Find where the given text appears and provide that cell's center as [X, Y] coordinate. 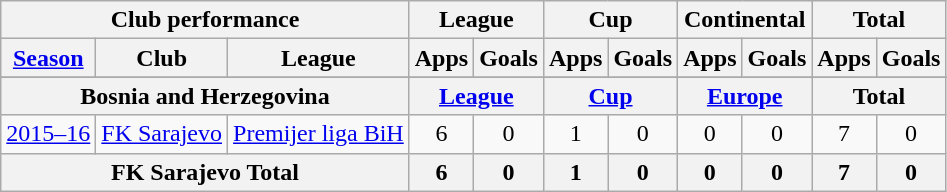
Bosnia and Herzegovina [205, 96]
Europe [745, 96]
Season [48, 58]
Club performance [205, 20]
FK Sarajevo [162, 134]
Club [162, 58]
FK Sarajevo Total [205, 172]
Continental [745, 20]
2015–16 [48, 134]
Premijer liga BiH [319, 134]
